Provide the (X, Y) coordinate of the cell's center where the given text is located.  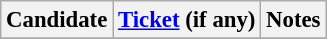
Candidate (57, 20)
Ticket (if any) (187, 20)
Notes (294, 20)
